Search for the cell housing the specified text and yield its [x, y] center coordinate. 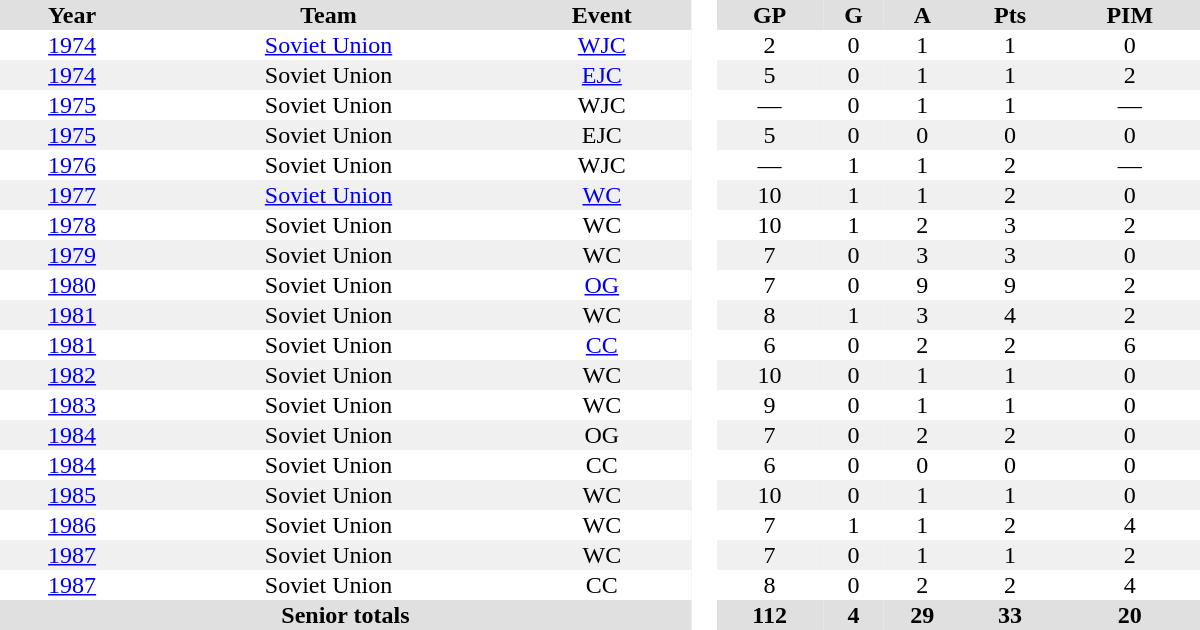
G [854, 15]
1980 [72, 285]
Pts [1010, 15]
A [922, 15]
1979 [72, 255]
PIM [1130, 15]
Year [72, 15]
1976 [72, 165]
Event [602, 15]
Team [328, 15]
1985 [72, 495]
1986 [72, 525]
33 [1010, 615]
1978 [72, 225]
Senior totals [346, 615]
29 [922, 615]
20 [1130, 615]
112 [770, 615]
1983 [72, 405]
1982 [72, 375]
GP [770, 15]
1977 [72, 195]
